For the text-containing cell, return its midpoint in (x, y) coordinate format. 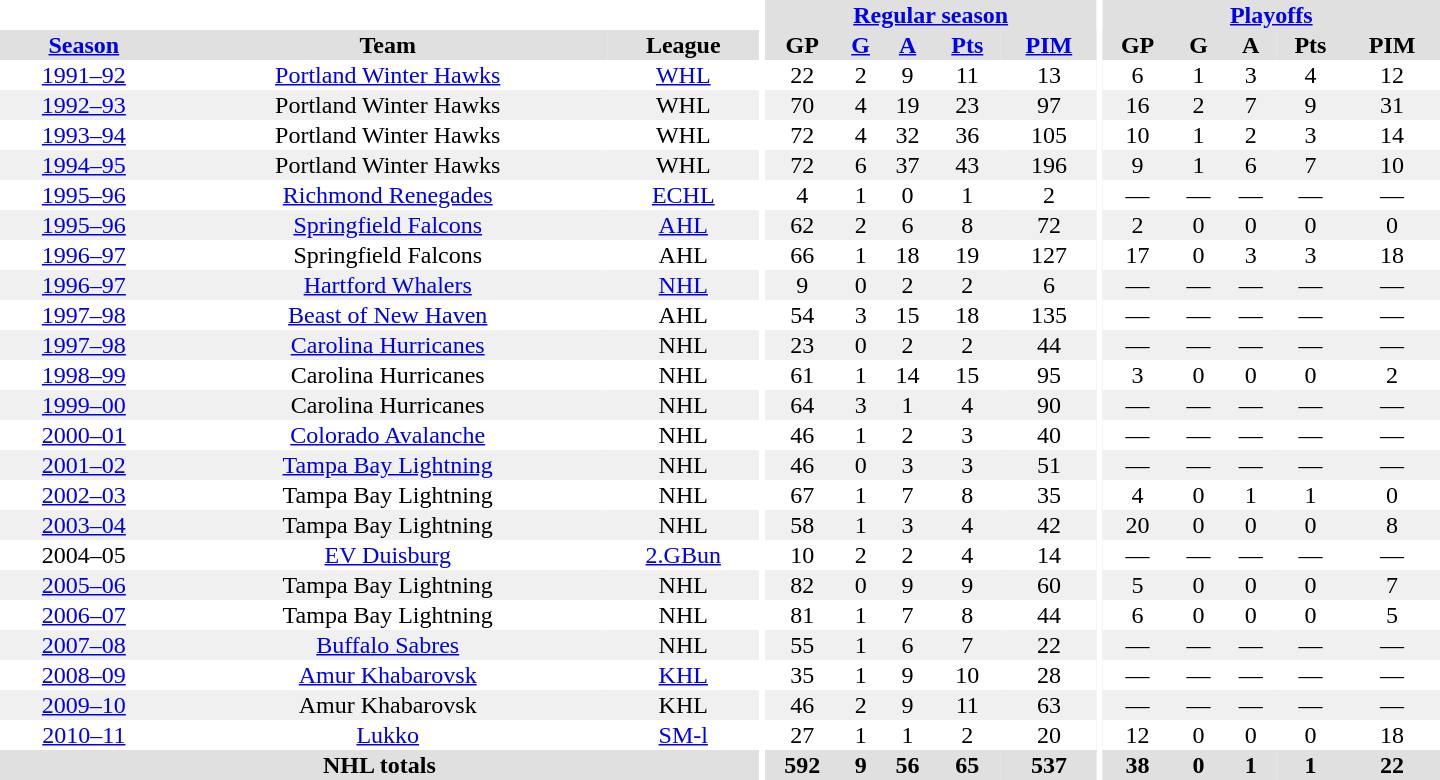
Hartford Whalers (388, 285)
58 (802, 525)
2009–10 (84, 705)
60 (1049, 585)
64 (802, 405)
2001–02 (84, 465)
2004–05 (84, 555)
Team (388, 45)
70 (802, 105)
56 (908, 765)
51 (1049, 465)
82 (802, 585)
ECHL (684, 195)
Regular season (931, 15)
28 (1049, 675)
537 (1049, 765)
Richmond Renegades (388, 195)
17 (1138, 255)
1998–99 (84, 375)
81 (802, 615)
Season (84, 45)
43 (968, 165)
16 (1138, 105)
1993–94 (84, 135)
63 (1049, 705)
127 (1049, 255)
2006–07 (84, 615)
SM-l (684, 735)
2003–04 (84, 525)
67 (802, 495)
65 (968, 765)
2.GBun (684, 555)
31 (1392, 105)
592 (802, 765)
32 (908, 135)
27 (802, 735)
42 (1049, 525)
196 (1049, 165)
55 (802, 645)
95 (1049, 375)
40 (1049, 435)
135 (1049, 315)
105 (1049, 135)
1992–93 (84, 105)
66 (802, 255)
54 (802, 315)
2000–01 (84, 435)
Playoffs (1272, 15)
Lukko (388, 735)
13 (1049, 75)
62 (802, 225)
37 (908, 165)
1999–00 (84, 405)
Beast of New Haven (388, 315)
League (684, 45)
97 (1049, 105)
2010–11 (84, 735)
2007–08 (84, 645)
2005–06 (84, 585)
Buffalo Sabres (388, 645)
2002–03 (84, 495)
NHL totals (380, 765)
1991–92 (84, 75)
36 (968, 135)
1994–95 (84, 165)
61 (802, 375)
EV Duisburg (388, 555)
2008–09 (84, 675)
38 (1138, 765)
90 (1049, 405)
Colorado Avalanche (388, 435)
